Search for the cell housing the specified text and yield its (x, y) center coordinate. 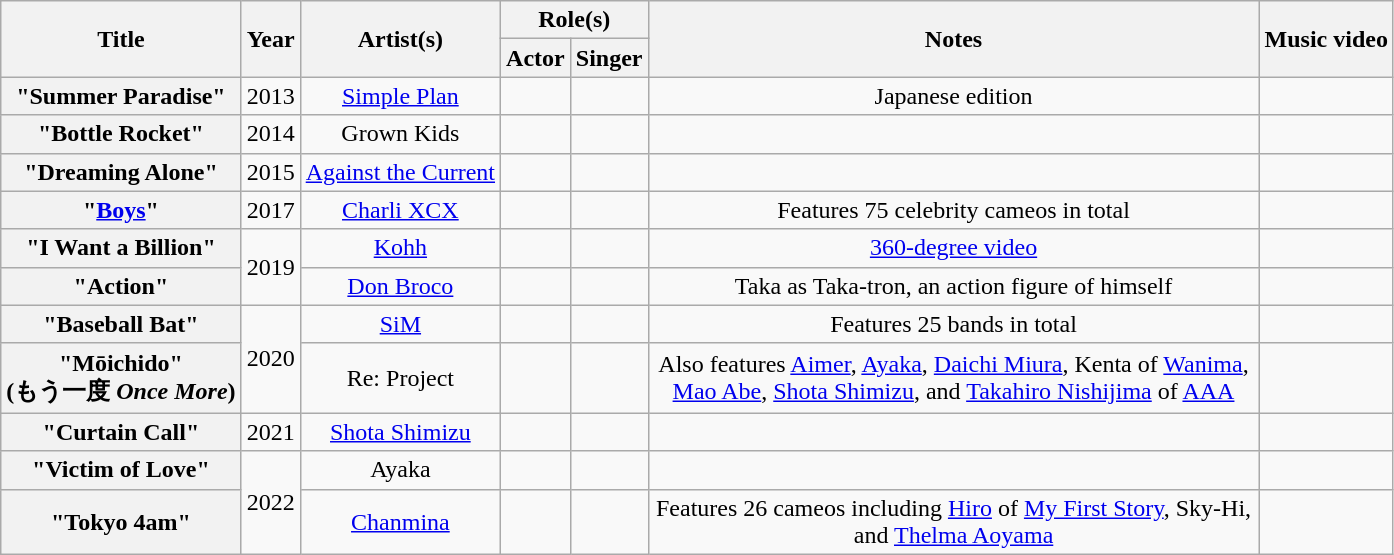
"Baseball Bat" (121, 324)
"Mōichido"(もう一度 Once More) (121, 378)
Shota Shimizu (400, 432)
2017 (270, 210)
Chanmina (400, 522)
SiM (400, 324)
Features 25 bands in total (954, 324)
"Boys" (121, 210)
Against the Current (400, 172)
"Tokyo 4am" (121, 522)
360-degree video (954, 248)
Ayaka (400, 470)
Year (270, 39)
Simple Plan (400, 96)
Features 26 cameos including Hiro of My First Story, Sky-Hi, and Thelma Aoyama (954, 522)
Title (121, 39)
"Summer Paradise" (121, 96)
Music video (1326, 39)
"Action" (121, 286)
2020 (270, 359)
"Dreaming Alone" (121, 172)
Re: Project (400, 378)
Singer (609, 58)
2013 (270, 96)
Charli XCX (400, 210)
"Curtain Call" (121, 432)
2019 (270, 267)
Artist(s) (400, 39)
Also features Aimer, Ayaka, Daichi Miura, Kenta of Wanima, Mao Abe, Shota Shimizu, and Takahiro Nishijima of AAA (954, 378)
Kohh (400, 248)
2014 (270, 134)
Actor (536, 58)
Role(s) (574, 20)
Features 75 celebrity cameos in total (954, 210)
"Bottle Rocket" (121, 134)
"Victim of Love" (121, 470)
Don Broco (400, 286)
Notes (954, 39)
2022 (270, 502)
Grown Kids (400, 134)
2015 (270, 172)
Taka as Taka-tron, an action figure of himself (954, 286)
Japanese edition (954, 96)
"I Want a Billion" (121, 248)
2021 (270, 432)
